Provide the [X, Y] coordinate of the cell's center where the given text is located.  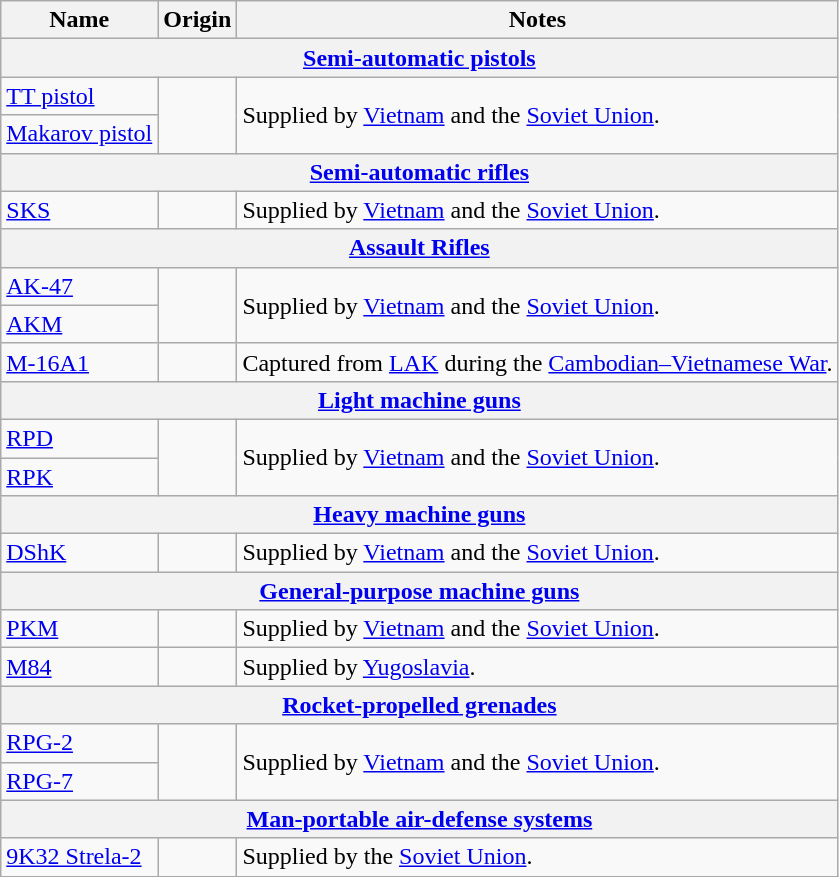
RPG-2 [80, 743]
RPD [80, 438]
SKS [80, 210]
DShK [80, 553]
AKM [80, 324]
Man-portable air-defense systems [420, 819]
Rocket-propelled grenades [420, 705]
TT pistol [80, 96]
Captured from LAK during the Cambodian–Vietnamese War. [538, 362]
M-16A1 [80, 362]
RPG-7 [80, 781]
M84 [80, 667]
AK-47 [80, 286]
PKM [80, 629]
Name [80, 20]
Notes [538, 20]
Makarov pistol [80, 134]
9K32 Strela-2 [80, 857]
Assault Rifles [420, 248]
General-purpose machine guns [420, 591]
Semi-automatic rifles [420, 172]
Origin [198, 20]
Supplied by Yugoslavia. [538, 667]
Supplied by the Soviet Union. [538, 857]
RPK [80, 477]
Heavy machine guns [420, 515]
Semi-automatic pistols [420, 58]
Light machine guns [420, 400]
